Locate the cell with the specified text and output its [X, Y] center coordinate. 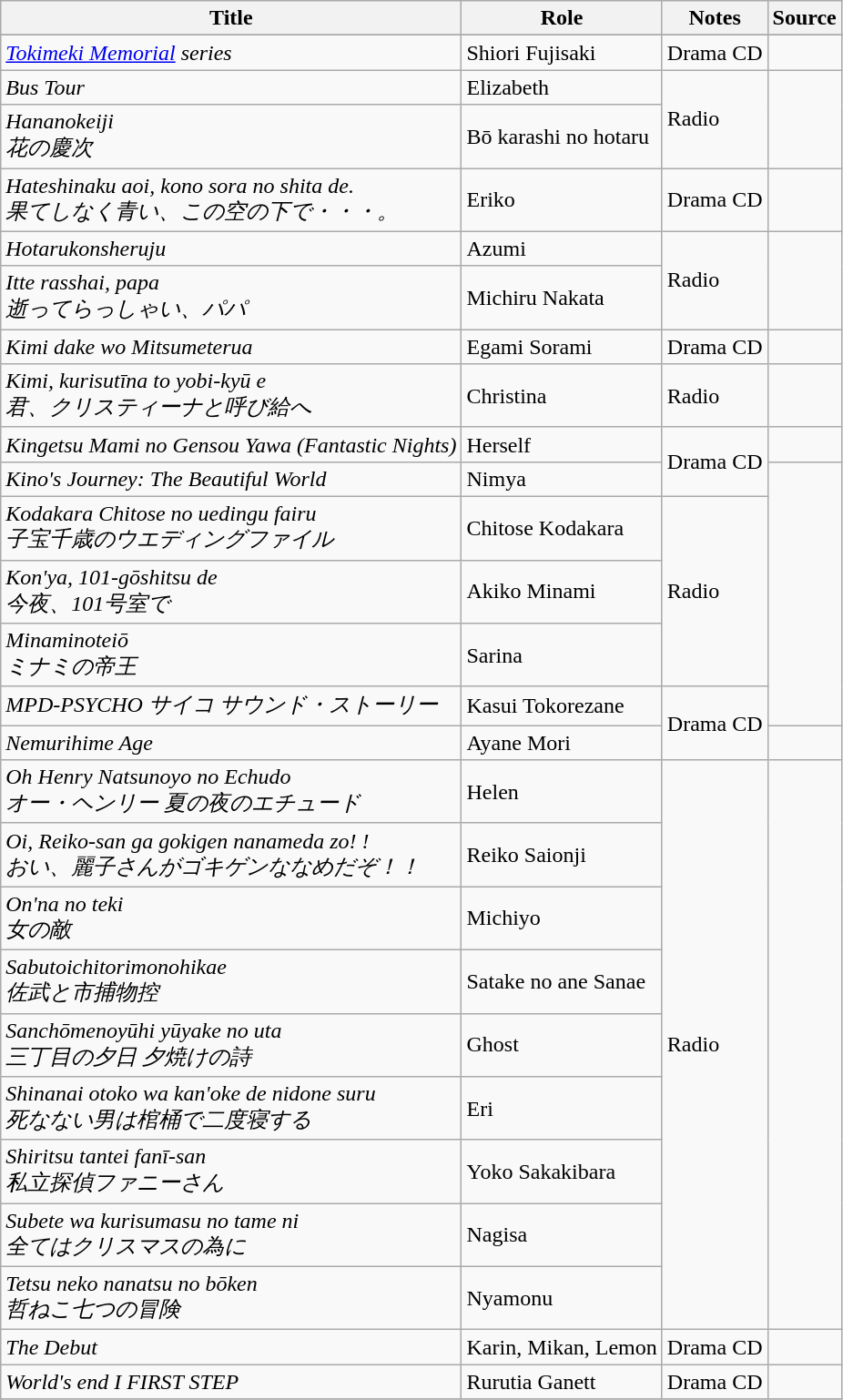
Michiru Nakata [562, 298]
Hotarukonsheruju [231, 249]
Satake no ane Sanae [562, 981]
Ghost [562, 1045]
MPD-PSYCHO サイコ サウンド・ストーリー [231, 706]
Christina [562, 396]
Bus Tour [231, 87]
Hateshinaku aoi, kono sora no shita de.果てしなく青い、この空の下で・・・。 [231, 199]
Sabutoichitorimonohikae佐武と市捕物控 [231, 981]
Bō karashi no hotaru [562, 137]
The Debut [231, 1347]
Kino's Journey: The Beautiful World [231, 479]
Reiko Saionji [562, 855]
Kon'ya, 101-gōshitsu de今夜、101号室で [231, 592]
Eriko [562, 199]
Helen [562, 792]
Yoko Sakakibara [562, 1172]
Sanchōmenoyūhi yūyake no uta三丁目の夕日 夕焼けの詩 [231, 1045]
Kimi dake wo Mitsumeterua [231, 347]
Itte rasshai, papa逝ってらっしゃい、パパ [231, 298]
Ayane Mori [562, 743]
Role [562, 18]
Tetsu neko nanatsu no bōken哲ねこ七つの冒険 [231, 1298]
Chitose Kodakara [562, 528]
Eri [562, 1109]
Michiyo [562, 918]
Karin, Mikan, Lemon [562, 1347]
Hananokeiji花の慶次 [231, 137]
Tokimeki Memorial series [231, 53]
World's end I FIRST STEP [231, 1382]
Akiko Minami [562, 592]
Elizabeth [562, 87]
Rurutia Ganett [562, 1382]
Egami Sorami [562, 347]
Kimi, kurisutīna to yobi-kyū e君、クリスティーナと呼び給へ [231, 396]
Sarina [562, 655]
Nyamonu [562, 1298]
Shinanai otoko wa kan'oke de nidone suru死なない男は棺桶で二度寝する [231, 1109]
Title [231, 18]
Nimya [562, 479]
Notes [715, 18]
On'na no teki女の敵 [231, 918]
Kasui Tokorezane [562, 706]
Azumi [562, 249]
Shiritsu tantei fanī-san私立探偵ファニーさん [231, 1172]
Kodakara Chitose no uedingu fairu子宝千歳のウエディングファイル [231, 528]
Subete wa kurisumasu no tame ni全てはクリスマスの為に [231, 1235]
Oh Henry Natsunoyo no Echudoオー・ヘンリー 夏の夜のエチュード [231, 792]
Nemurihime Age [231, 743]
Oi, Reiko-san ga gokigen nanameda zo! !おい、麗子さんがゴキゲンななめだぞ！！ [231, 855]
Source [805, 18]
Shiori Fujisaki [562, 53]
Herself [562, 444]
Kingetsu Mami no Gensou Yawa (Fantastic Nights) [231, 444]
Minaminoteiōミナミの帝王 [231, 655]
Nagisa [562, 1235]
